Scan for the cell matching the given text and deliver its (X, Y) coordinate at center. 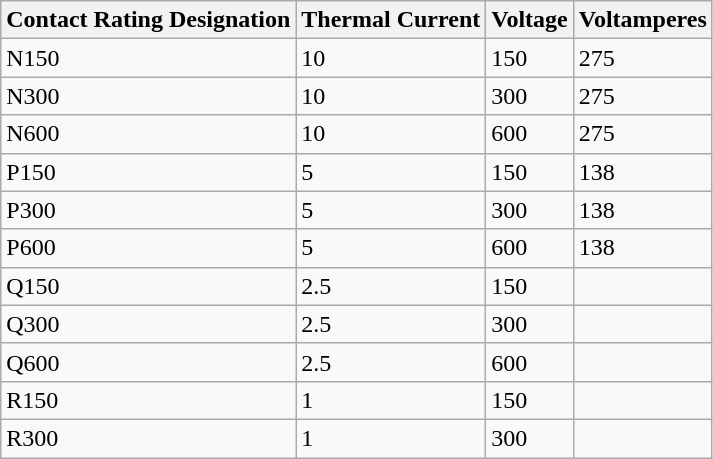
Q150 (148, 286)
Voltage (530, 20)
Voltamperes (642, 20)
N600 (148, 134)
Thermal Current (391, 20)
P300 (148, 210)
P150 (148, 172)
Q600 (148, 362)
R300 (148, 438)
P600 (148, 248)
Contact Rating Designation (148, 20)
N300 (148, 96)
N150 (148, 58)
Q300 (148, 324)
R150 (148, 400)
